Capture the cell that displays the provided text and extract its [X, Y] central coordinate. 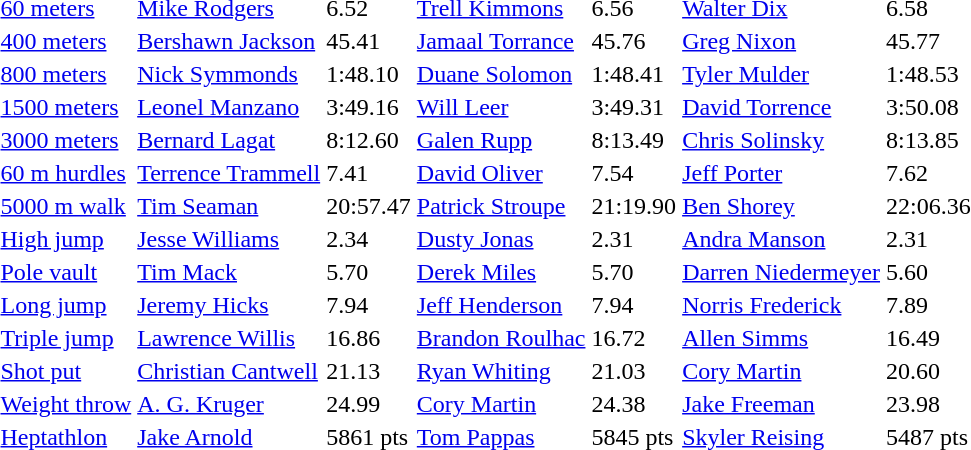
Andra Manson [782, 239]
45.76 [634, 41]
Nick Symmonds [229, 74]
Jeff Henderson [501, 305]
Ryan Whiting [501, 371]
20:57.47 [369, 206]
16.72 [634, 338]
24.99 [369, 404]
David Torrence [782, 107]
Jeremy Hicks [229, 305]
Lawrence Willis [229, 338]
Jesse Williams [229, 239]
Greg Nixon [782, 41]
Jamaal Torrance [501, 41]
A. G. Kruger [229, 404]
Tyler Mulder [782, 74]
21.03 [634, 371]
21:19.90 [634, 206]
8:12.60 [369, 140]
Terrence Trammell [229, 173]
Ben Shorey [782, 206]
1:48.41 [634, 74]
45.41 [369, 41]
David Oliver [501, 173]
Duane Solomon [501, 74]
Chris Solinsky [782, 140]
3:49.16 [369, 107]
2.31 [634, 239]
Bernard Lagat [229, 140]
7.54 [634, 173]
Norris Frederick [782, 305]
Christian Cantwell [229, 371]
1:48.10 [369, 74]
Derek Miles [501, 272]
Dusty Jonas [501, 239]
Tim Mack [229, 272]
21.13 [369, 371]
Bershawn Jackson [229, 41]
Tim Seaman [229, 206]
Will Leer [501, 107]
8:13.49 [634, 140]
24.38 [634, 404]
Galen Rupp [501, 140]
Brandon Roulhac [501, 338]
Jeff Porter [782, 173]
7.41 [369, 173]
Jake Freeman [782, 404]
Leonel Manzano [229, 107]
Patrick Stroupe [501, 206]
Darren Niedermeyer [782, 272]
2.34 [369, 239]
Allen Simms [782, 338]
16.86 [369, 338]
3:49.31 [634, 107]
